Output the (X, Y) coordinate of the center of the cell containing the given text.  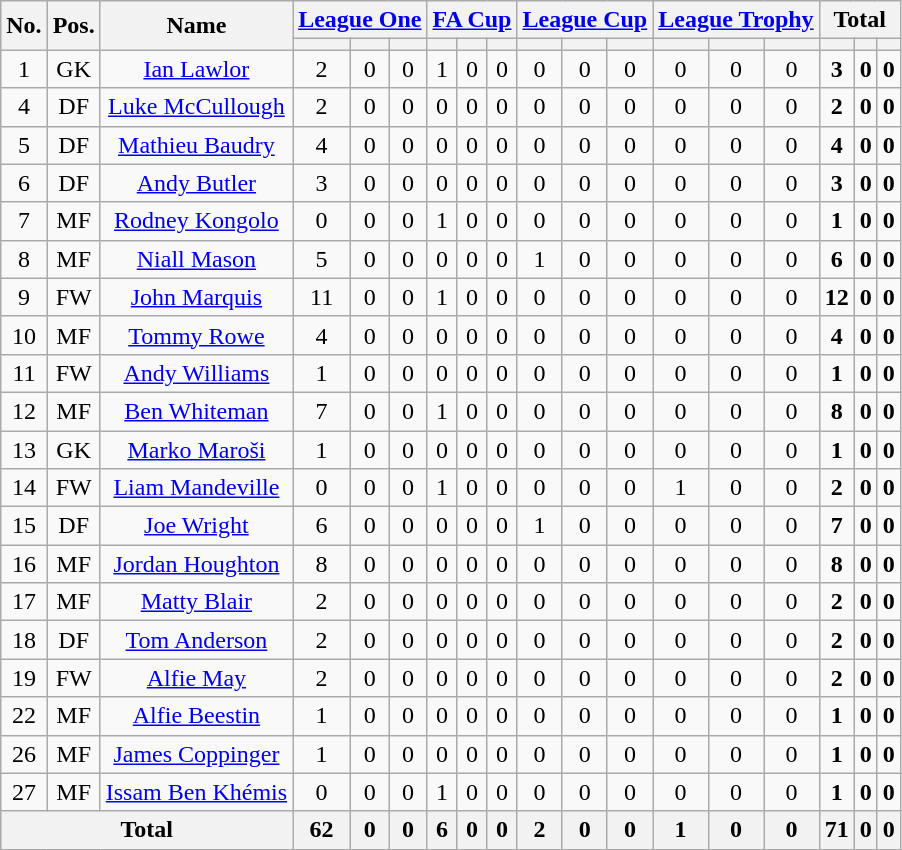
No. (24, 26)
FA Cup (472, 20)
Alfie May (196, 678)
Ian Lawlor (196, 69)
13 (24, 449)
Rodney Kongolo (196, 221)
Ben Whiteman (196, 411)
Marko Maroši (196, 449)
22 (24, 716)
League One (360, 20)
19 (24, 678)
26 (24, 754)
League Cup (585, 20)
League Trophy (736, 20)
Andy Butler (196, 183)
18 (24, 640)
John Marquis (196, 297)
Mathieu Baudry (196, 145)
James Coppinger (196, 754)
Niall Mason (196, 259)
17 (24, 602)
27 (24, 792)
Alfie Beestin (196, 716)
Issam Ben Khémis (196, 792)
14 (24, 488)
10 (24, 335)
Andy Williams (196, 373)
Name (196, 26)
16 (24, 564)
Tommy Rowe (196, 335)
Pos. (74, 26)
Luke McCullough (196, 107)
Liam Mandeville (196, 488)
71 (836, 830)
62 (322, 830)
15 (24, 526)
Tom Anderson (196, 640)
Matty Blair (196, 602)
9 (24, 297)
Joe Wright (196, 526)
Jordan Houghton (196, 564)
